Locate the cell with the specified text and output its (x, y) center coordinate. 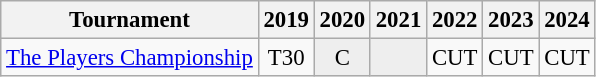
Tournament (130, 20)
2022 (455, 20)
T30 (286, 58)
2019 (286, 20)
C (342, 58)
The Players Championship (130, 58)
2020 (342, 20)
2024 (567, 20)
2021 (398, 20)
2023 (511, 20)
